Find where the given text appears and provide that cell's center as (x, y) coordinate. 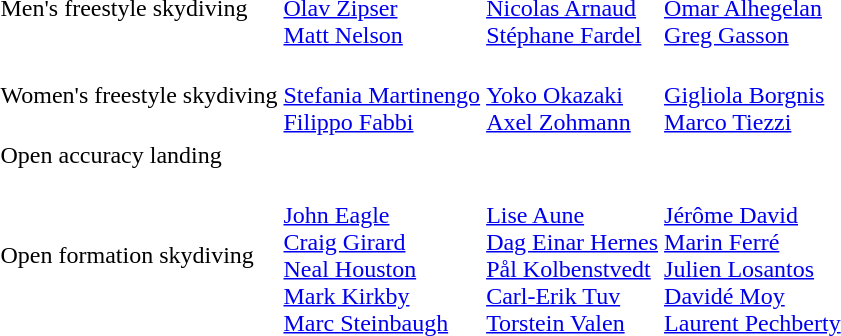
Yoko OkazakiAxel Zohmann (572, 95)
Stefania MartinengoFilippo Fabbi (382, 95)
